Scan for the cell matching the given text and deliver its [x, y] coordinate at center. 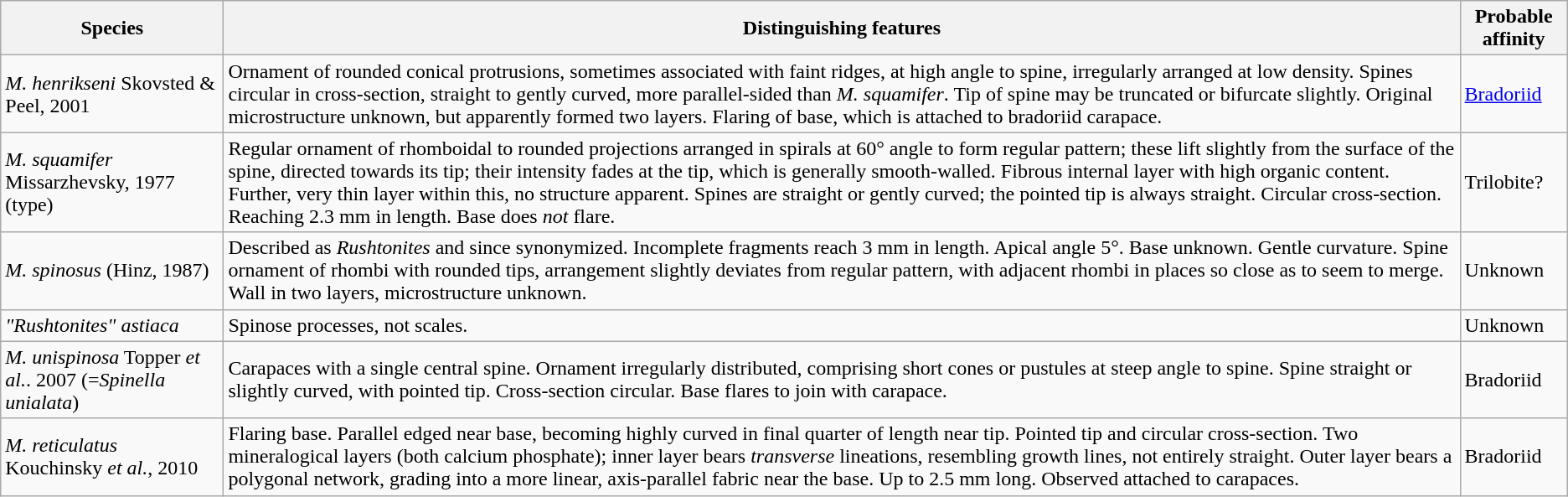
M. spinosus (Hinz, 1987) [112, 271]
Species [112, 28]
M. reticulatus Kouchinsky et al., 2010 [112, 457]
"Rushtonites" astiaca [112, 325]
Trilobite? [1514, 183]
Distinguishing features [842, 28]
M. unispinosa Topper et al.. 2007 (=Spinella unialata) [112, 380]
M. henrikseni Skovsted & Peel, 2001 [112, 94]
Spinose processes, not scales. [842, 325]
M. squamifer Missarzhevsky, 1977 (type) [112, 183]
Probable affinity [1514, 28]
